Return [x, y] of the center of cell containing provided text 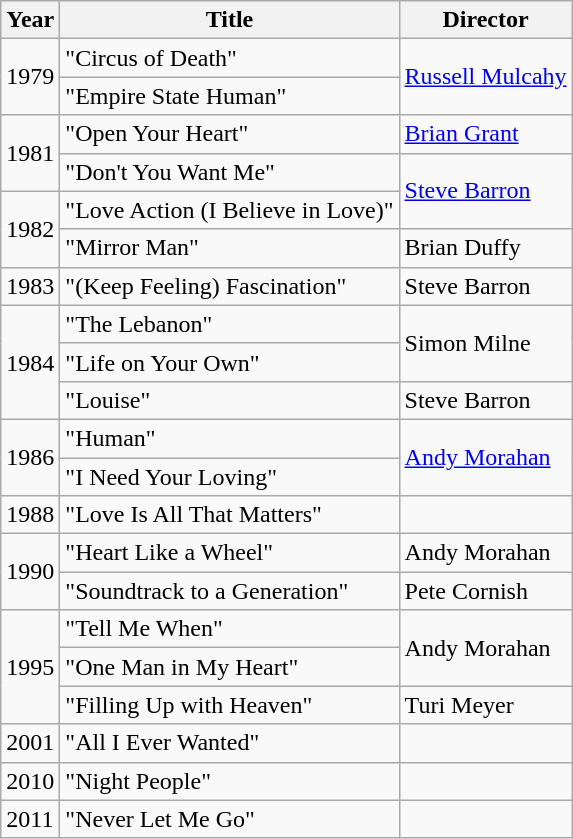
Director [486, 20]
"(Keep Feeling) Fascination" [230, 286]
"One Man in My Heart" [230, 667]
Turi Meyer [486, 705]
"Louise" [230, 400]
"Don't You Want Me" [230, 172]
2010 [30, 781]
1990 [30, 572]
1995 [30, 667]
"Circus of Death" [230, 58]
Title [230, 20]
1988 [30, 515]
Brian Grant [486, 134]
1979 [30, 77]
2011 [30, 819]
Year [30, 20]
"Filling Up with Heaven" [230, 705]
1983 [30, 286]
"Night People" [230, 781]
"Human" [230, 438]
"The Lebanon" [230, 324]
"Love Is All That Matters" [230, 515]
"Soundtrack to a Generation" [230, 591]
1982 [30, 229]
Simon Milne [486, 343]
"Tell Me When" [230, 629]
1984 [30, 362]
"Mirror Man" [230, 248]
Russell Mulcahy [486, 77]
"Life on Your Own" [230, 362]
"Love Action (I Believe in Love)" [230, 210]
1986 [30, 457]
Brian Duffy [486, 248]
"Never Let Me Go" [230, 819]
"Empire State Human" [230, 96]
"Open Your Heart" [230, 134]
1981 [30, 153]
"All I Ever Wanted" [230, 743]
"I Need Your Loving" [230, 477]
2001 [30, 743]
"Heart Like a Wheel" [230, 553]
Pete Cornish [486, 591]
